Scan for the cell matching the given text and deliver its [X, Y] coordinate at center. 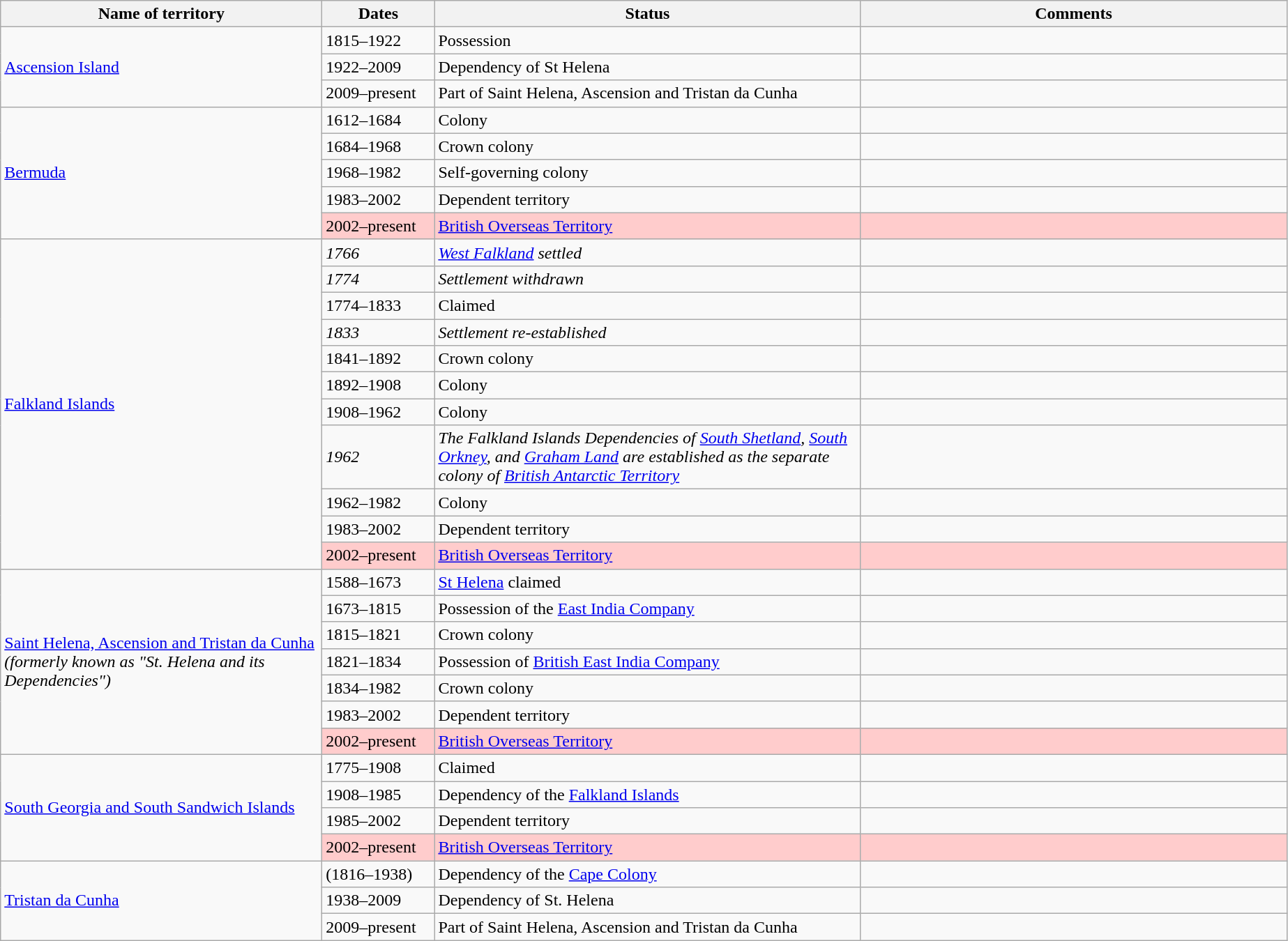
1673–1815 [378, 609]
St Helena claimed [647, 582]
1908–1985 [378, 794]
Bermuda [162, 173]
Possession of the East India Company [647, 609]
1774–1833 [378, 305]
1821–1834 [378, 661]
Saint Helena, Ascension and Tristan da Cunha(formerly known as "St. Helena and its Dependencies") [162, 661]
1775–1908 [378, 767]
1962 [378, 457]
Name of territory [162, 14]
South Georgia and South Sandwich Islands [162, 807]
Dates [378, 14]
Ascension Island [162, 67]
1774 [378, 279]
West Falkland settled [647, 252]
1588–1673 [378, 582]
1834–1982 [378, 688]
Tristan da Cunha [162, 901]
1833 [378, 332]
1612–1684 [378, 120]
1684–1968 [378, 146]
1962–1982 [378, 503]
Dependency of St. Helena [647, 901]
Possession [647, 40]
Status [647, 14]
1968–1982 [378, 173]
Dependency of the Cape Colony [647, 874]
1815–1922 [378, 40]
1908–1962 [378, 412]
1766 [378, 252]
Settlement re-established [647, 332]
Self-governing colony [647, 173]
Falkland Islands [162, 404]
1841–1892 [378, 359]
1922–2009 [378, 67]
1892–1908 [378, 385]
(1816–1938) [378, 874]
1938–2009 [378, 901]
Settlement withdrawn [647, 279]
Dependency of the Falkland Islands [647, 794]
1815–1821 [378, 635]
Dependency of St Helena [647, 67]
Possession of British East India Company [647, 661]
Comments [1074, 14]
1985–2002 [378, 821]
